Provide the [X, Y] coordinate of the cell's center where the given text is located.  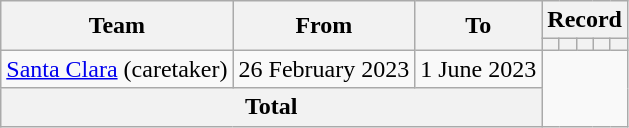
From [324, 26]
Team [117, 26]
26 February 2023 [324, 69]
Total [272, 107]
Santa Clara (caretaker) [117, 69]
1 June 2023 [478, 69]
Record [585, 20]
To [478, 26]
